Provide the (X, Y) coordinate of the cell's center where the given text is located.  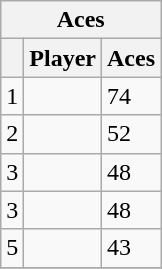
Player (63, 58)
1 (12, 96)
2 (12, 134)
52 (132, 134)
5 (12, 248)
43 (132, 248)
74 (132, 96)
